Search for the cell housing the specified text and yield its (x, y) center coordinate. 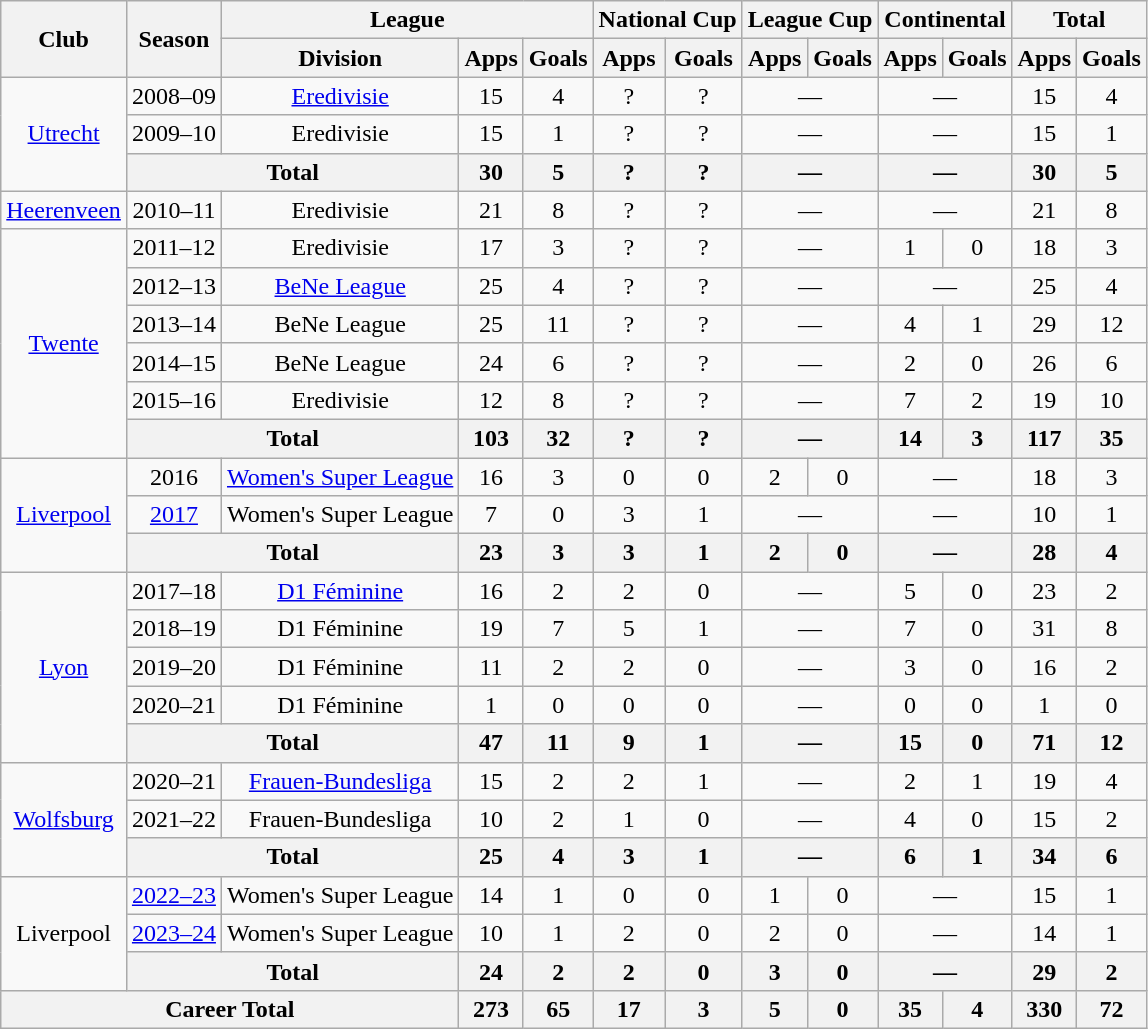
2008–09 (174, 96)
2013–14 (174, 324)
330 (1044, 1009)
Season (174, 39)
34 (1044, 857)
2017–18 (174, 591)
103 (491, 438)
National Cup (668, 20)
2015–16 (174, 400)
65 (558, 1009)
Lyon (64, 667)
273 (491, 1009)
2009–10 (174, 134)
28 (1044, 553)
2016 (174, 477)
Wolfsburg (64, 819)
26 (1044, 362)
2018–19 (174, 629)
2023–24 (174, 933)
Continental (945, 20)
47 (491, 743)
Heerenveen (64, 210)
9 (629, 743)
Division (340, 58)
72 (1112, 1009)
32 (558, 438)
2011–12 (174, 248)
2014–15 (174, 362)
Club (64, 39)
2021–22 (174, 819)
League Cup (810, 20)
2017 (174, 515)
71 (1044, 743)
2012–13 (174, 286)
2010–11 (174, 210)
2022–23 (174, 895)
31 (1044, 629)
Career Total (230, 1009)
Twente (64, 343)
117 (1044, 438)
League (407, 20)
2019–20 (174, 667)
Utrecht (64, 134)
